Scan for the cell matching the given text and deliver its [X, Y] coordinate at center. 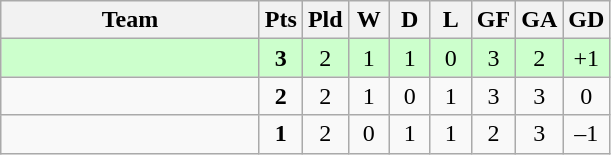
GF [493, 20]
W [368, 20]
GD [586, 20]
GA [540, 20]
+1 [586, 58]
Pts [280, 20]
–1 [586, 134]
D [410, 20]
Team [130, 20]
Pld [325, 20]
L [450, 20]
